Capture the cell that displays the provided text and extract its (x, y) central coordinate. 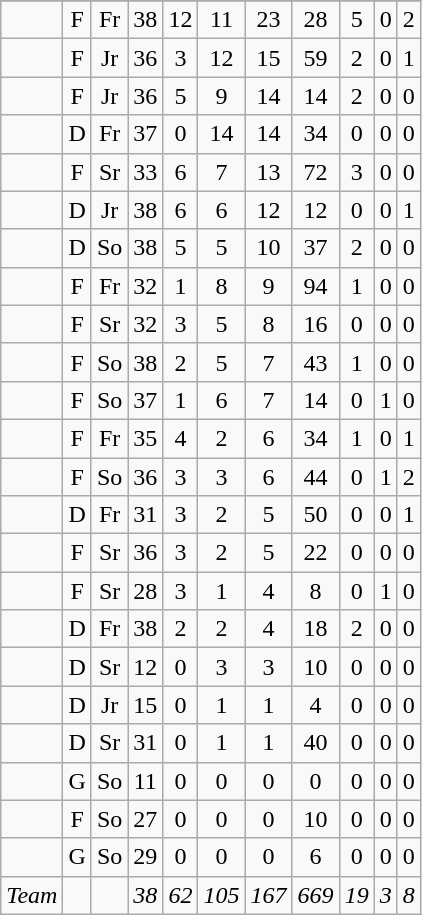
44 (316, 477)
43 (316, 362)
35 (146, 438)
13 (268, 172)
50 (316, 515)
23 (268, 20)
94 (316, 286)
105 (222, 895)
29 (146, 857)
Team (32, 895)
33 (146, 172)
40 (316, 743)
669 (316, 895)
18 (316, 629)
22 (316, 553)
27 (146, 819)
19 (356, 895)
59 (316, 58)
62 (180, 895)
167 (268, 895)
72 (316, 172)
16 (316, 324)
